For the text-containing cell, return its midpoint in (x, y) coordinate format. 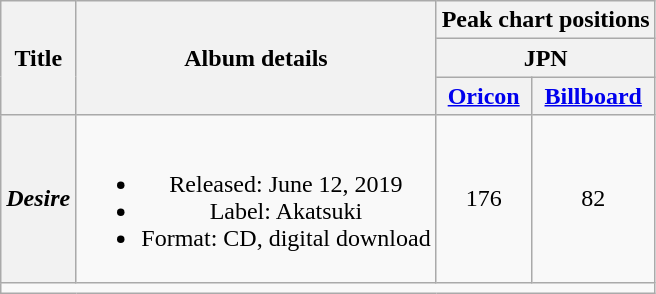
Released: June 12, 2019 Label: AkatsukiFormat: CD, digital download (256, 198)
Album details (256, 58)
82 (593, 198)
Desire (38, 198)
Title (38, 58)
JPN (546, 58)
Billboard (593, 96)
176 (484, 198)
Oricon (484, 96)
Peak chart positions (546, 20)
